Scan for the cell matching the given text and deliver its [X, Y] coordinate at center. 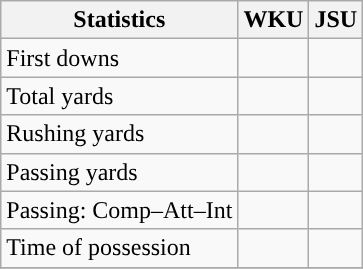
Statistics [120, 20]
Rushing yards [120, 134]
Time of possession [120, 248]
JSU [336, 20]
Total yards [120, 96]
Passing yards [120, 172]
First downs [120, 58]
Passing: Comp–Att–Int [120, 210]
WKU [274, 20]
